Find where the given text appears and provide that cell's center as [x, y] coordinate. 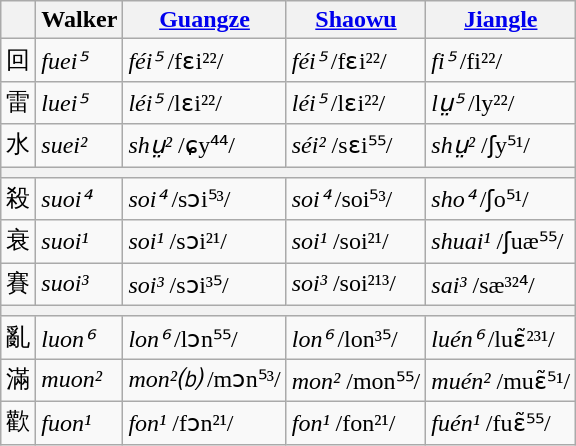
滿 [18, 380]
mon²⒝ /mɔn⁵³/ [204, 380]
衰 [18, 242]
回 [18, 60]
shṳ² /ʃy⁵¹/ [501, 146]
賽 [18, 284]
suoi¹ [80, 242]
soi³ /soi²¹³/ [356, 284]
fi⁵ /fi²²/ [501, 60]
水 [18, 146]
lon⁶ /lɔn⁵⁵/ [204, 338]
Walker [80, 20]
suoi⁴ [80, 200]
soi³ /sɔi³⁵/ [204, 284]
soi⁴ /sɔi⁵³/ [204, 200]
mon² /mon⁵⁵/ [356, 380]
suoi³ [80, 284]
suei² [80, 146]
sai³ /sæ³²⁴/ [501, 284]
shuai¹ /ʃuæ⁵⁵/ [501, 242]
soi¹ /sɔi²¹/ [204, 242]
muén² /muɛ̃⁵¹/ [501, 380]
luén⁶ /luɛ̃²³¹/ [501, 338]
séi² /sɛi⁵⁵/ [356, 146]
fuei⁵ [80, 60]
Shaowu [356, 20]
lṳ⁵ /ly²²/ [501, 102]
fon¹ /fon²¹/ [356, 422]
Jiangle [501, 20]
雷 [18, 102]
歡 [18, 422]
lon⁶ /lon³⁵/ [356, 338]
fon¹ /fɔn²¹/ [204, 422]
fuon¹ [80, 422]
luon⁶ [80, 338]
shṳ² /ɕy⁴⁴/ [204, 146]
soi⁴ /soi⁵³/ [356, 200]
亂 [18, 338]
muon² [80, 380]
Guangze [204, 20]
luei⁵ [80, 102]
sho⁴ /ʃo⁵¹/ [501, 200]
殺 [18, 200]
soi¹ /soi²¹/ [356, 242]
fuén¹ /fuɛ̃⁵⁵/ [501, 422]
